Output the [X, Y] coordinate of the center of the cell containing the given text.  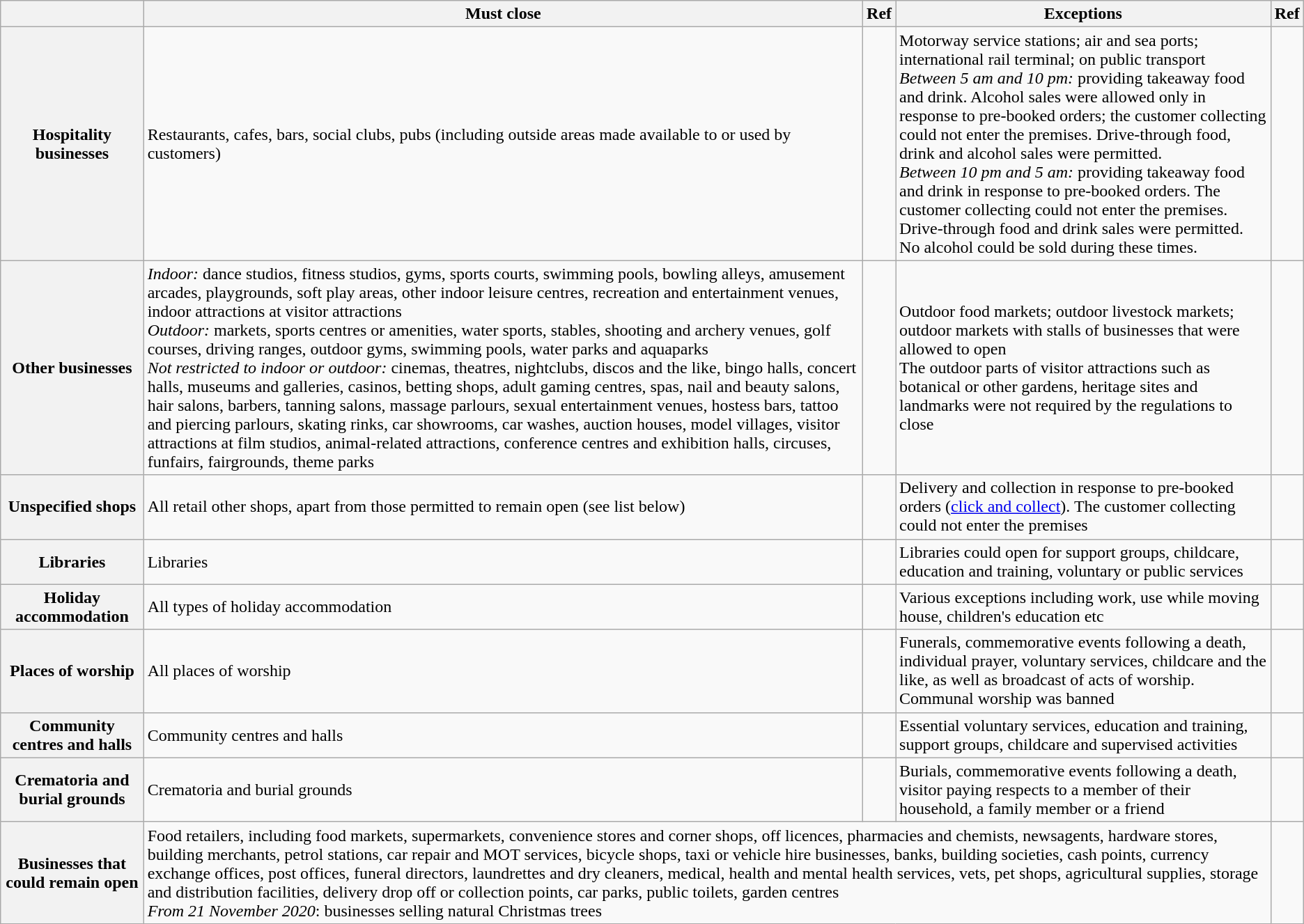
Various exceptions including work, use while moving house, children's education etc [1084, 607]
Delivery and collection in response to pre-booked orders (click and collect). The customer collecting could not enter the premises [1084, 507]
All retail other shops, apart from those permitted to remain open (see list below) [503, 507]
Holiday accommodation [72, 607]
Burials, commemorative events following a death, visitor paying respects to a member of their household, a family member or a friend [1084, 790]
Restaurants, cafes, bars, social clubs, pubs (including outside areas made available to or used by customers) [503, 143]
All places of worship [503, 671]
Businesses that could remain open [72, 872]
Places of worship [72, 671]
Other businesses [72, 368]
Exceptions [1084, 14]
Must close [503, 14]
Libraries could open for support groups, childcare, education and training, voluntary or public services [1084, 561]
Unspecified shops [72, 507]
Essential voluntary services, education and training, support groups, childcare and supervised activities [1084, 735]
All types of holiday accommodation [503, 607]
Hospitality businesses [72, 143]
